Return (X, Y) of the center of cell containing provided text 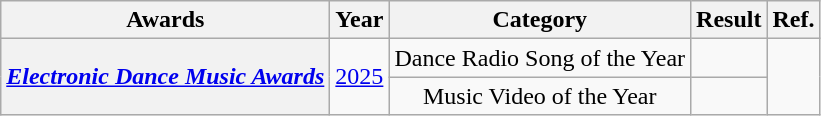
Ref. (794, 20)
Year (360, 20)
Category (540, 20)
Dance Radio Song of the Year (540, 58)
Result (729, 20)
Music Video of the Year (540, 96)
2025 (360, 77)
Awards (166, 20)
Electronic Dance Music Awards (166, 77)
